From the cell containing the given text, extract its center point as (x, y) coordinate. 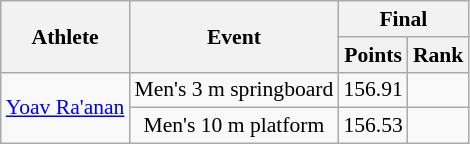
156.91 (372, 90)
156.53 (372, 126)
Final (403, 19)
Rank (438, 55)
Men's 10 m platform (234, 126)
Yoav Ra'anan (66, 108)
Men's 3 m springboard (234, 90)
Athlete (66, 36)
Event (234, 36)
Points (372, 55)
